Return the (x, y) coordinate for the center point of the cell that contains the specified text.  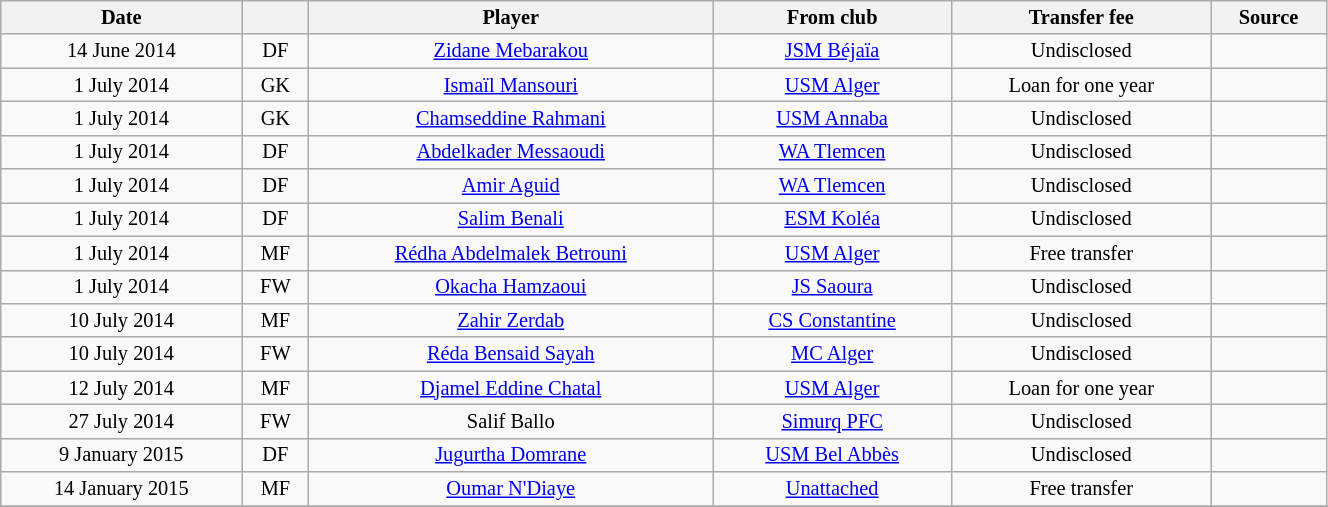
Salim Benali (511, 219)
Réda Bensaid Sayah (511, 354)
Date (122, 17)
Oumar N'Diaye (511, 489)
Okacha Hamzaoui (511, 287)
JSM Béjaïa (832, 51)
14 January 2015 (122, 489)
Chamseddine Rahmani (511, 118)
MC Alger (832, 354)
Simurq PFC (832, 421)
Unattached (832, 489)
9 January 2015 (122, 455)
USM Bel Abbès (832, 455)
12 July 2014 (122, 388)
Djamel Eddine Chatal (511, 388)
Player (511, 17)
Zahir Zerdab (511, 320)
14 June 2014 (122, 51)
Rédha Abdelmalek Betrouni (511, 253)
From club (832, 17)
Transfer fee (1082, 17)
ESM Koléa (832, 219)
USM Annaba (832, 118)
Zidane Mebarakou (511, 51)
Ismaïl Mansouri (511, 85)
Jugurtha Domrane (511, 455)
CS Constantine (832, 320)
JS Saoura (832, 287)
Abdelkader Messaoudi (511, 152)
Source (1269, 17)
Salif Ballo (511, 421)
Amir Aguid (511, 186)
27 July 2014 (122, 421)
